Locate the cell with the specified text and output its (X, Y) center coordinate. 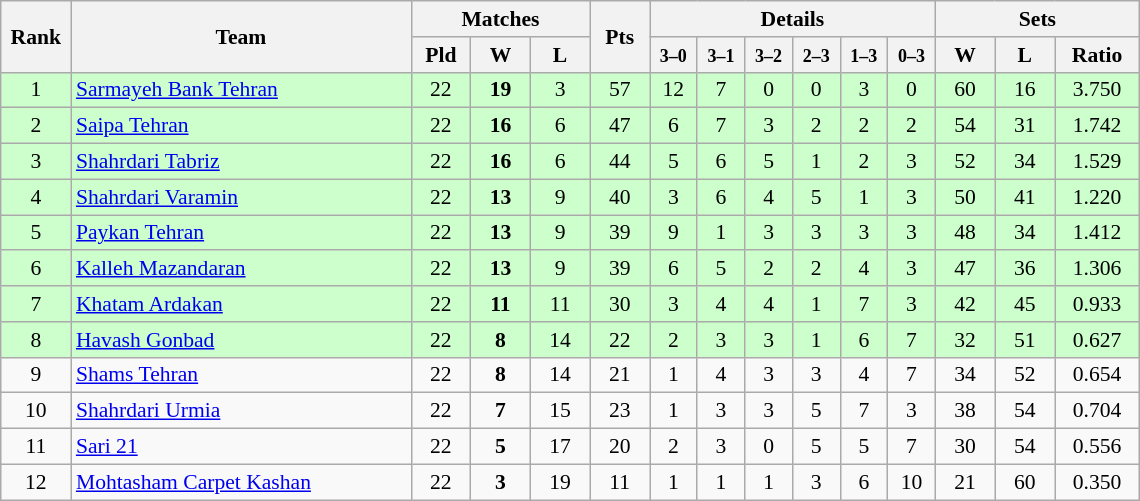
3–0 (674, 55)
0–3 (912, 55)
51 (1025, 340)
48 (965, 233)
Shahrdari Tabriz (241, 162)
0.350 (1096, 482)
17 (560, 447)
40 (620, 197)
Mohtasham Carpet Kashan (241, 482)
Shahrdari Urmia (241, 411)
1–3 (864, 55)
3–2 (769, 55)
Shams Tehran (241, 375)
3.750 (1096, 90)
44 (620, 162)
3–1 (721, 55)
32 (965, 340)
Details (793, 19)
41 (1025, 197)
2–3 (816, 55)
45 (1025, 304)
Sari 21 (241, 447)
Shahrdari Varamin (241, 197)
Ratio (1096, 55)
1.220 (1096, 197)
Paykan Tehran (241, 233)
36 (1025, 269)
Matches (500, 19)
20 (620, 447)
1.412 (1096, 233)
0.654 (1096, 375)
Pld (441, 55)
1.529 (1096, 162)
15 (560, 411)
Saipa Tehran (241, 126)
0.556 (1096, 447)
1.742 (1096, 126)
57 (620, 90)
50 (965, 197)
0.704 (1096, 411)
Sarmayeh Bank Tehran (241, 90)
Kalleh Mazandaran (241, 269)
Pts (620, 36)
Team (241, 36)
0.627 (1096, 340)
Khatam Ardakan (241, 304)
38 (965, 411)
Havash Gonbad (241, 340)
1.306 (1096, 269)
0.933 (1096, 304)
42 (965, 304)
Sets (1037, 19)
31 (1025, 126)
23 (620, 411)
Rank (36, 36)
